Provide the (x, y) coordinate of the cell's center where the given text is located.  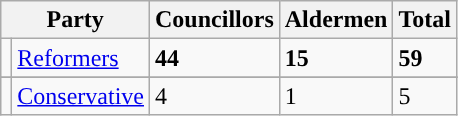
Councillors (215, 20)
Aldermen (336, 20)
Conservative (81, 96)
59 (425, 58)
Party (76, 20)
15 (336, 58)
1 (336, 96)
5 (425, 96)
Reformers (81, 58)
44 (215, 58)
Total (425, 20)
4 (215, 96)
